Extract the [X, Y] coordinate from the center of the cell holding the provided text.  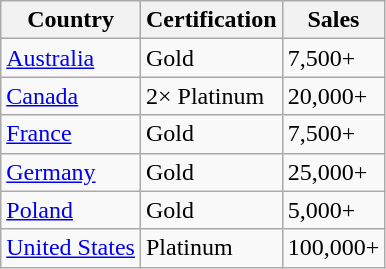
United States [71, 248]
20,000+ [334, 96]
2× Platinum [211, 96]
Canada [71, 96]
Country [71, 20]
Certification [211, 20]
5,000+ [334, 210]
100,000+ [334, 248]
France [71, 134]
Poland [71, 210]
Sales [334, 20]
Australia [71, 58]
Germany [71, 172]
Platinum [211, 248]
25,000+ [334, 172]
